For the text-containing cell, return its midpoint in [X, Y] coordinate format. 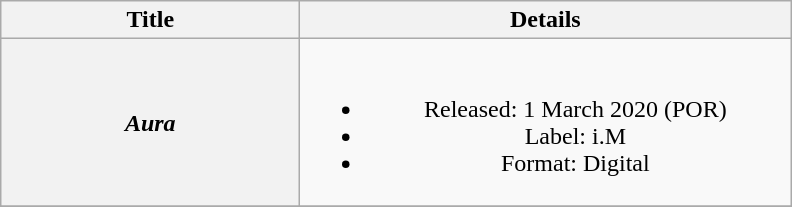
Details [546, 20]
Title [150, 20]
Released: 1 March 2020 (POR)Label: i.MFormat: Digital [546, 122]
Aura [150, 122]
